Capture the cell that displays the provided text and extract its [x, y] central coordinate. 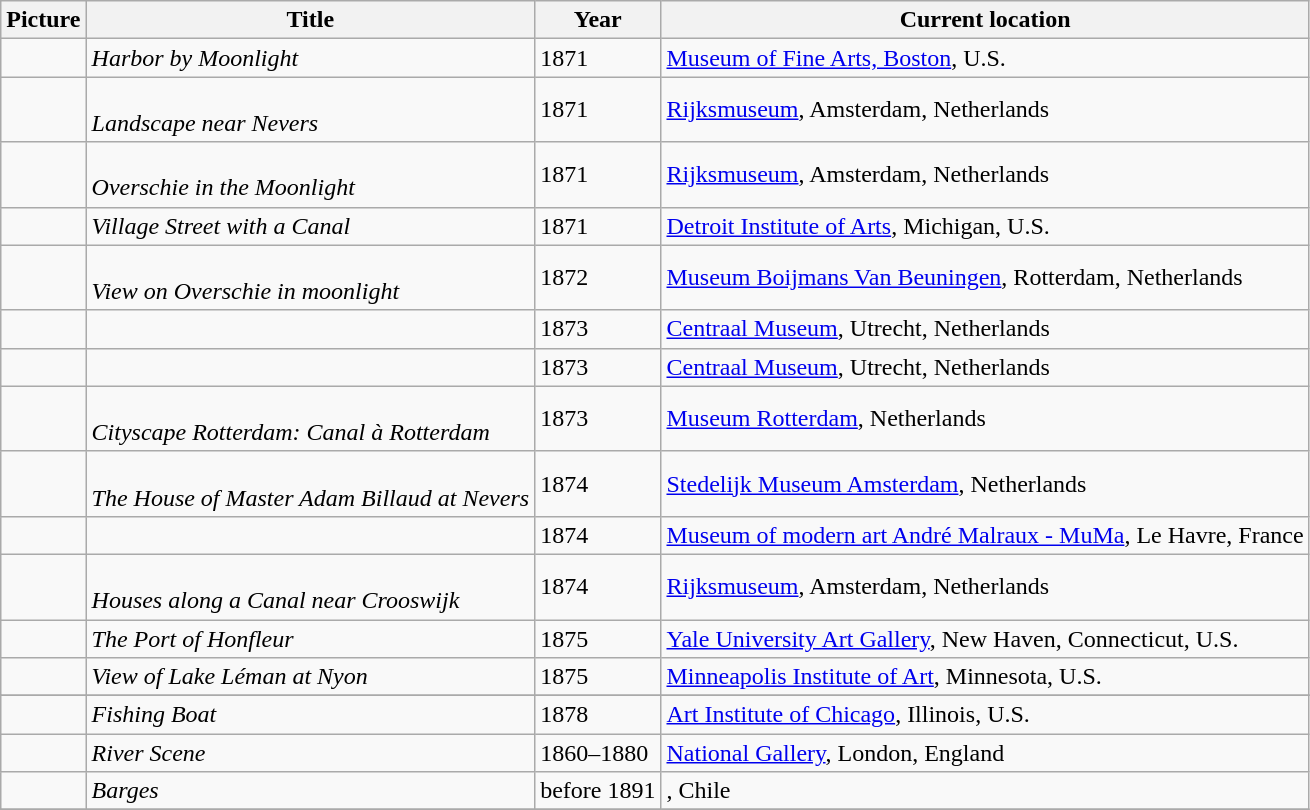
before 1891 [598, 791]
Picture [44, 20]
Village Street with a Canal [310, 226]
View on Overschie in moonlight [310, 278]
Museum Rotterdam, Netherlands [985, 418]
Harbor by Moonlight [310, 58]
Detroit Institute of Arts, Michigan, U.S. [985, 226]
Minneapolis Institute of Art, Minnesota, U.S. [985, 677]
The Port of Honfleur [310, 639]
, Chile [985, 791]
Barges [310, 791]
1872 [598, 278]
1878 [598, 715]
Museum of modern art André Malraux - MuMa, Le Havre, France [985, 535]
Year [598, 20]
Title [310, 20]
Stedelijk Museum Amsterdam, Netherlands [985, 484]
National Gallery, London, England [985, 753]
Overschie in the Moonlight [310, 174]
Art Institute of Chicago, Illinois, U.S. [985, 715]
Landscape near Nevers [310, 110]
View of Lake Léman at Nyon [310, 677]
Houses along a Canal near Crooswijk [310, 586]
Cityscape Rotterdam: Canal à Rotterdam [310, 418]
The House of Master Adam Billaud at Nevers [310, 484]
Yale University Art Gallery, New Haven, Connecticut, U.S. [985, 639]
Museum Boijmans Van Beuningen, Rotterdam, Netherlands [985, 278]
Museum of Fine Arts, Boston, U.S. [985, 58]
1860–1880 [598, 753]
Current location [985, 20]
Fishing Boat [310, 715]
River Scene [310, 753]
